From the cell containing the given text, extract its center point as [X, Y] coordinate. 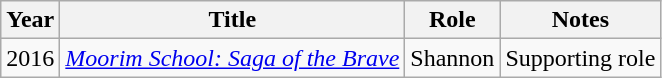
Role [452, 20]
Moorim School: Saga of the Brave [232, 58]
Notes [580, 20]
Shannon [452, 58]
2016 [30, 58]
Title [232, 20]
Supporting role [580, 58]
Year [30, 20]
